Extract the (x, y) coordinate from the center of the cell holding the provided text.  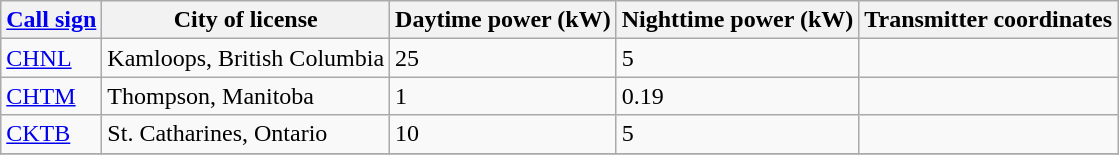
CHTM (52, 96)
10 (504, 134)
City of license (246, 20)
1 (504, 96)
Call sign (52, 20)
Transmitter coordinates (988, 20)
25 (504, 58)
Thompson, Manitoba (246, 96)
CKTB (52, 134)
CHNL (52, 58)
St. Catharines, Ontario (246, 134)
Daytime power (kW) (504, 20)
0.19 (738, 96)
Nighttime power (kW) (738, 20)
Kamloops, British Columbia (246, 58)
